Scan for the cell matching the given text and deliver its [x, y] coordinate at center. 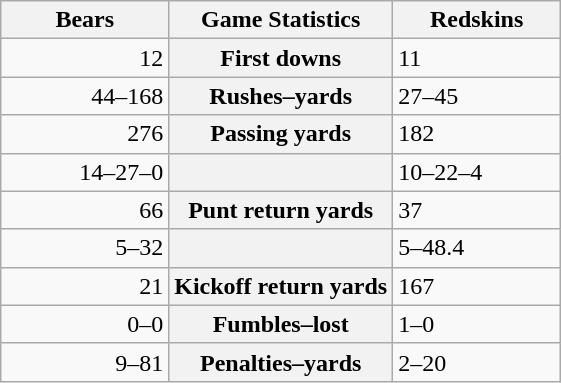
44–168 [85, 96]
276 [85, 134]
First downs [281, 58]
11 [477, 58]
10–22–4 [477, 172]
5–48.4 [477, 248]
Passing yards [281, 134]
14–27–0 [85, 172]
Bears [85, 20]
66 [85, 210]
27–45 [477, 96]
Game Statistics [281, 20]
37 [477, 210]
1–0 [477, 324]
Kickoff return yards [281, 286]
9–81 [85, 362]
21 [85, 286]
182 [477, 134]
Punt return yards [281, 210]
12 [85, 58]
Rushes–yards [281, 96]
Redskins [477, 20]
Penalties–yards [281, 362]
Fumbles–lost [281, 324]
2–20 [477, 362]
167 [477, 286]
0–0 [85, 324]
5–32 [85, 248]
